Find where the given text appears and provide that cell's center as [x, y] coordinate. 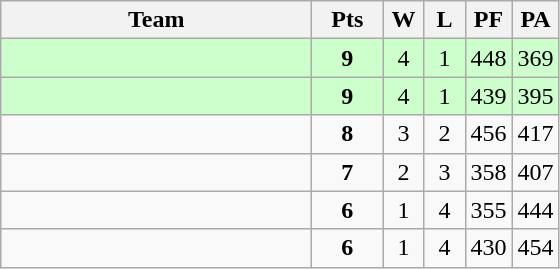
PF [488, 20]
7 [348, 172]
454 [536, 248]
Team [156, 20]
Pts [348, 20]
417 [536, 134]
358 [488, 172]
430 [488, 248]
355 [488, 210]
PA [536, 20]
W [404, 20]
L [444, 20]
448 [488, 58]
439 [488, 96]
407 [536, 172]
8 [348, 134]
369 [536, 58]
444 [536, 210]
456 [488, 134]
395 [536, 96]
